Return the [x, y] coordinate for the center point of the cell that contains the specified text.  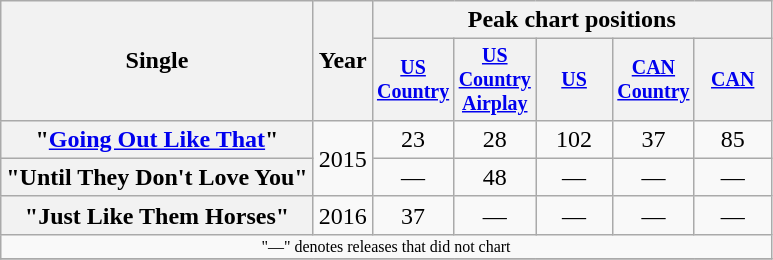
28 [495, 139]
US [574, 80]
"—" denotes releases that did not chart [386, 246]
CAN [732, 80]
102 [574, 139]
48 [495, 177]
US Country [413, 80]
"Until They Don't Love You" [157, 177]
Peak chart positions [572, 20]
"Just Like Them Horses" [157, 215]
Single [157, 61]
"Going Out Like That" [157, 139]
US Country Airplay [495, 80]
85 [732, 139]
23 [413, 139]
Year [342, 61]
2016 [342, 215]
CAN Country [654, 80]
2015 [342, 158]
